Capture the cell that displays the provided text and extract its (X, Y) central coordinate. 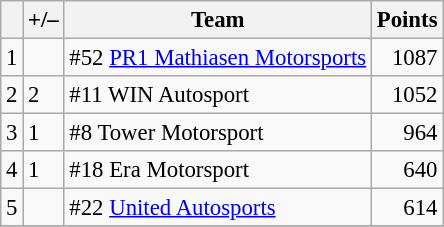
1052 (406, 95)
#11 WIN Autosport (218, 95)
640 (406, 170)
4 (12, 170)
Points (406, 20)
3 (12, 133)
614 (406, 208)
Team (218, 20)
#18 Era Motorsport (218, 170)
964 (406, 133)
1087 (406, 58)
#8 Tower Motorsport (218, 133)
+/– (44, 20)
#52 PR1 Mathiasen Motorsports (218, 58)
#22 United Autosports (218, 208)
5 (12, 208)
